Determine the [x, y] coordinate at the center of the cell enclosing the given text.  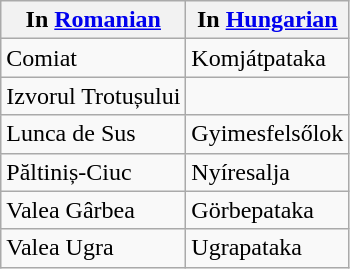
In Hungarian [268, 20]
Nyíresalja [268, 172]
Lunca de Sus [94, 134]
Ugrapataka [268, 248]
Görbepataka [268, 210]
Gyimesfelsőlok [268, 134]
In Romanian [94, 20]
Păltiniș-Ciuc [94, 172]
Komjátpataka [268, 58]
Valea Ugra [94, 248]
Comiat [94, 58]
Izvorul Trotușului [94, 96]
Valea Gârbea [94, 210]
